Identify which cell holds the provided text, then report its (x, y) central coordinate. 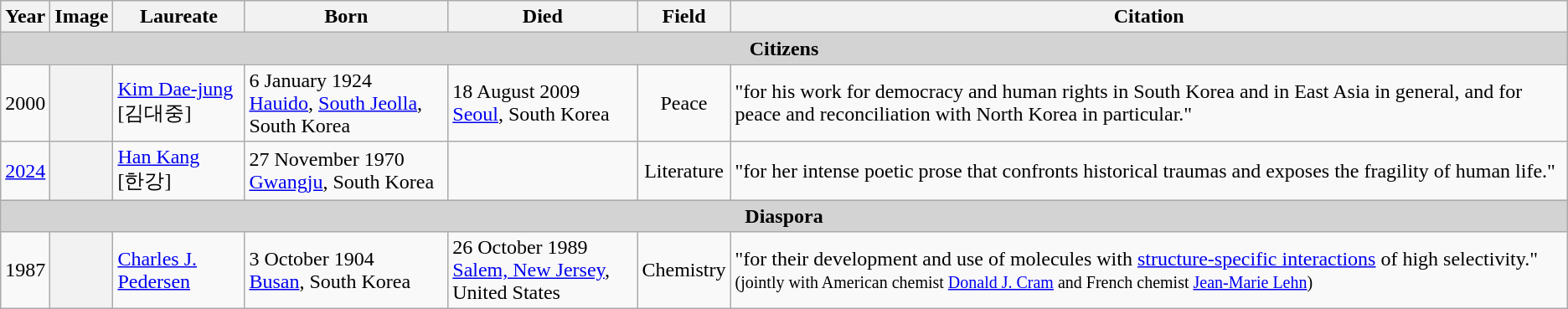
Chemistry (683, 270)
Peace (683, 103)
Citizens (784, 49)
27 November 1970 Gwangju, South Korea (347, 171)
Image (82, 17)
26 October 1989 Salem, New Jersey, United States (543, 270)
1987 (25, 270)
3 October 1904 Busan, South Korea (347, 270)
6 January 1924 Hauido, South Jeolla, South Korea (347, 103)
Kim Dae-jung[김대중] (179, 103)
Laureate (179, 17)
Born (347, 17)
Charles J. Pedersen (179, 270)
Died (543, 17)
Citation (1149, 17)
Han Kang[한강] (179, 171)
2000 (25, 103)
Literature (683, 171)
Diaspora (784, 215)
2024 (25, 171)
"for her intense poetic prose that confronts historical traumas and exposes the fragility of human life." (1149, 171)
18 August 2009 Seoul, South Korea (543, 103)
Field (683, 17)
Year (25, 17)
